Provide the [x, y] coordinate of the cell's center where the given text is located.  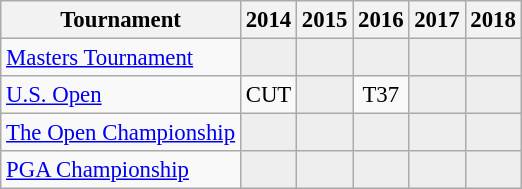
T37 [381, 95]
Tournament [121, 20]
U.S. Open [121, 95]
2017 [437, 20]
PGA Championship [121, 170]
The Open Championship [121, 133]
2016 [381, 20]
2018 [493, 20]
2015 [325, 20]
CUT [268, 95]
Masters Tournament [121, 58]
2014 [268, 20]
